For the text-containing cell, return its midpoint in [X, Y] coordinate format. 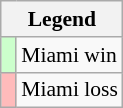
Legend [62, 19]
Miami win [70, 55]
Miami loss [70, 90]
